Capture the cell that displays the provided text and extract its (X, Y) central coordinate. 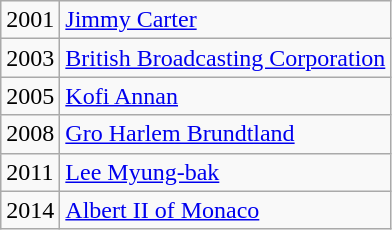
2011 (30, 172)
Albert II of Monaco (226, 210)
Jimmy Carter (226, 20)
Gro Harlem Brundtland (226, 134)
2008 (30, 134)
Lee Myung-bak (226, 172)
2003 (30, 58)
2001 (30, 20)
British Broadcasting Corporation (226, 58)
Kofi Annan (226, 96)
2005 (30, 96)
2014 (30, 210)
